Detect which cell encompasses the target text, then output its [x, y] center coordinate. 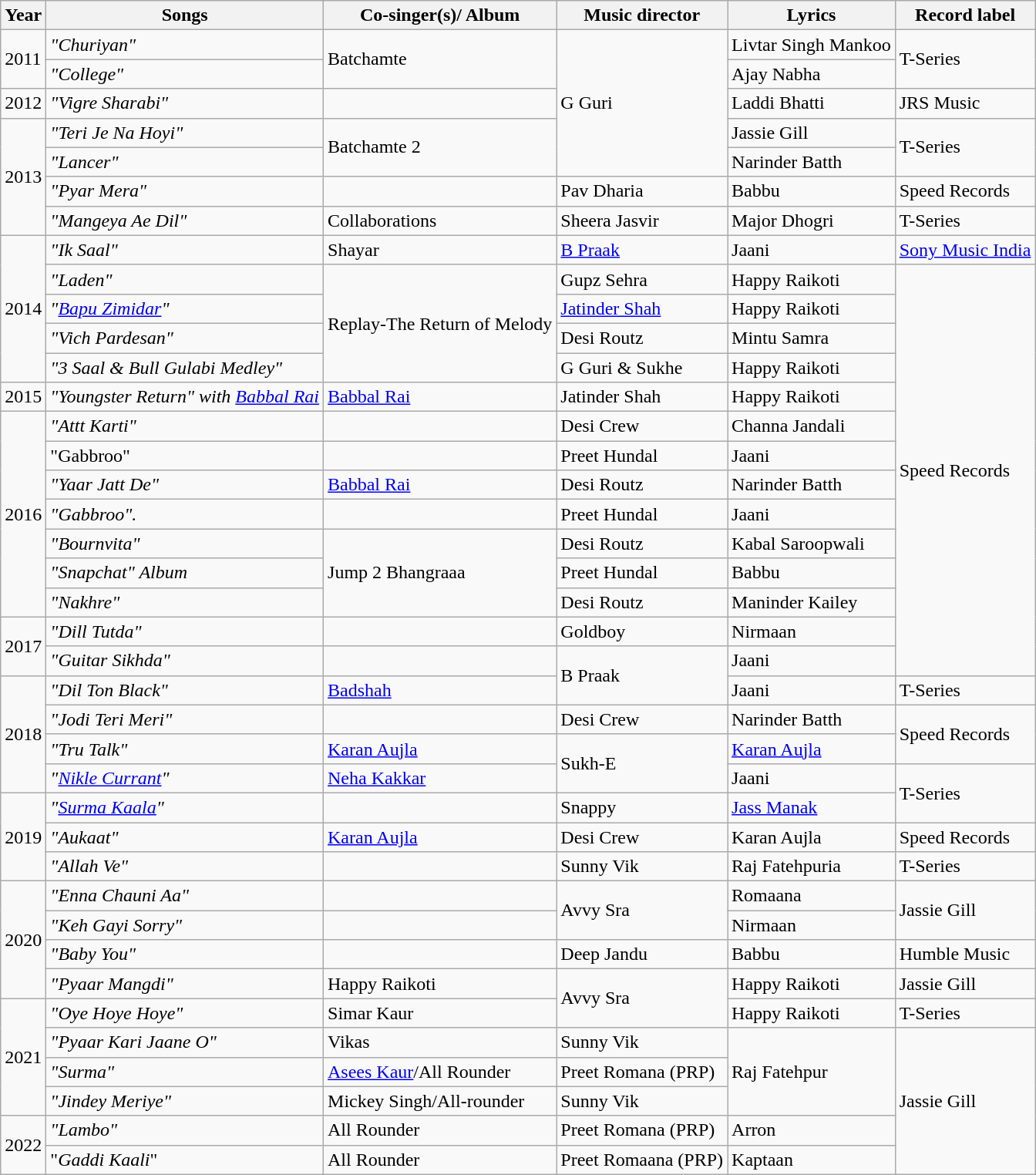
2016 [23, 514]
Co-singer(s)/ Album [440, 15]
Humble Music [965, 954]
Kaptaan [812, 1160]
"Surma" [185, 1072]
"Gabbroo". [185, 514]
Record label [965, 15]
2013 [23, 177]
Sukh-E [642, 763]
"Vigre Sharabi" [185, 103]
Raj Fatehpur [812, 1072]
"Bapu Zimidar" [185, 308]
Channa Jandali [812, 426]
Badshah [440, 690]
"Mangeya Ae Dil" [185, 221]
"Bournvita" [185, 544]
"Teri Je Na Hoyi" [185, 133]
"Nakhre" [185, 602]
"Gaddi Kaali" [185, 1160]
2014 [23, 308]
Maninder Kailey [812, 602]
Vikas [440, 1042]
Batchamte 2 [440, 147]
Batchamte [440, 59]
Mintu Samra [812, 338]
2018 [23, 734]
Deep Jandu [642, 954]
Shayar [440, 250]
"Laden" [185, 279]
JRS Music [965, 103]
"Enna Chauni Aa" [185, 896]
Music director [642, 15]
Raj Fatehpuria [812, 867]
"Pyaar Kari Jaane O" [185, 1042]
"Youngster Return" with Babbal Rai [185, 397]
2012 [23, 103]
"Jodi Teri Meri" [185, 719]
"Vich Pardesan" [185, 338]
2020 [23, 940]
Lyrics [812, 15]
2011 [23, 59]
G Guri [642, 103]
Livtar Singh Mankoo [812, 45]
"Attt Karti" [185, 426]
Asees Kaur/All Rounder [440, 1072]
2017 [23, 646]
2019 [23, 837]
Major Dhogri [812, 221]
"Yaar Jatt De" [185, 485]
"Allah Ve" [185, 867]
"Aukaat" [185, 837]
Goldboy [642, 631]
"College" [185, 74]
"Guitar Sikhda" [185, 661]
"Jindey Meriye" [185, 1101]
"Keh Gayi Sorry" [185, 925]
Collaborations [440, 221]
"Pyar Mera" [185, 191]
"Surma Kaala" [185, 807]
"Baby You" [185, 954]
2022 [23, 1145]
G Guri & Sukhe [642, 368]
Sheera Jasvir [642, 221]
"Dill Tutda" [185, 631]
2021 [23, 1057]
Laddi Bhatti [812, 103]
Jump 2 Bhangraaa [440, 573]
Neha Kakkar [440, 778]
2015 [23, 397]
"Churiyan" [185, 45]
Year [23, 15]
"Lancer" [185, 162]
Preet Romaana (PRP) [642, 1160]
Romaana [812, 896]
Replay-The Return of Melody [440, 323]
"Gabbroo" [185, 456]
"Pyaar Mangdi" [185, 984]
"Dil Ton Black" [185, 690]
Kabal Saroopwali [812, 544]
"Snapchat" Album [185, 573]
Arron [812, 1130]
Snappy [642, 807]
Simar Kaur [440, 1013]
Pav Dharia [642, 191]
Songs [185, 15]
Gupz Sehra [642, 279]
"Oye Hoye Hoye" [185, 1013]
Ajay Nabha [812, 74]
"Tru Talk" [185, 749]
Mickey Singh/All-rounder [440, 1101]
"Nikle Currant" [185, 778]
"Lambo" [185, 1130]
Sony Music India [965, 250]
"Ik Saal" [185, 250]
"3 Saal & Bull Gulabi Medley" [185, 368]
Jass Manak [812, 807]
